Identify which cell holds the provided text, then report its (x, y) central coordinate. 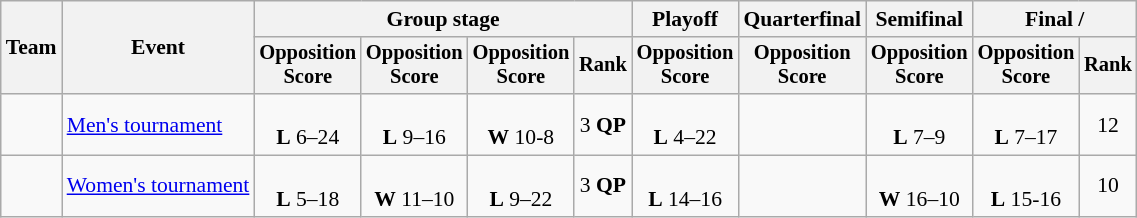
Semifinal (920, 19)
Final / (1055, 19)
L 9–22 (522, 186)
L 15-16 (1026, 186)
Group stage (442, 19)
L 6–24 (308, 124)
Men's tournament (158, 124)
10 (1108, 186)
Women's tournament (158, 186)
Quarterfinal (802, 19)
Team (32, 48)
L 5–18 (308, 186)
12 (1108, 124)
L 9–16 (414, 124)
Playoff (686, 19)
L 14–16 (686, 186)
L 7–9 (920, 124)
Event (158, 48)
W 16–10 (920, 186)
L 7–17 (1026, 124)
W 10-8 (522, 124)
W 11–10 (414, 186)
L 4–22 (686, 124)
